Scan for the cell matching the given text and deliver its [x, y] coordinate at center. 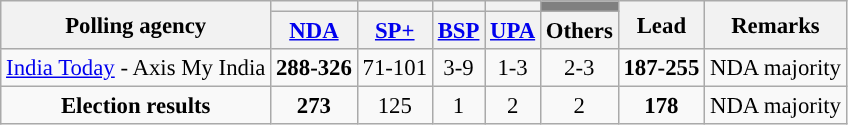
Polling agency [136, 25]
Remarks [776, 25]
BSP [458, 31]
288-326 [314, 68]
UPA [513, 31]
2-3 [579, 68]
Election results [136, 106]
India Today - Axis My India [136, 68]
1 [458, 106]
SP+ [394, 31]
3-9 [458, 68]
187-255 [662, 68]
178 [662, 106]
71-101 [394, 68]
1-3 [513, 68]
NDA [314, 31]
Others [579, 31]
Lead [662, 25]
273 [314, 106]
125 [394, 106]
